Locate the cell with the specified text and output its [X, Y] center coordinate. 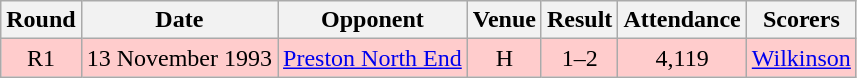
Round [41, 20]
Result [579, 20]
Wilkinson [801, 58]
Preston North End [373, 58]
Date [179, 20]
R1 [41, 58]
Scorers [801, 20]
Opponent [373, 20]
13 November 1993 [179, 58]
4,119 [682, 58]
1–2 [579, 58]
Attendance [682, 20]
H [504, 58]
Venue [504, 20]
